Extract the (x, y) coordinate from the center of the cell holding the provided text.  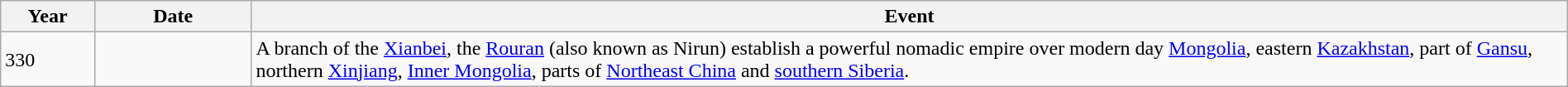
330 (48, 60)
Event (910, 17)
Year (48, 17)
Date (172, 17)
